Capture the cell that displays the provided text and extract its (x, y) central coordinate. 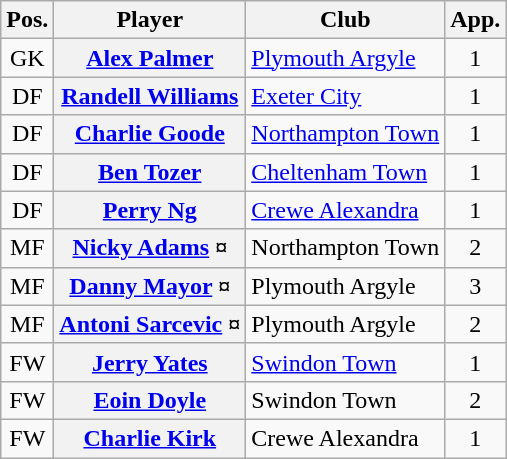
Pos. (28, 20)
Club (346, 20)
Perry Ng (150, 210)
Exeter City (346, 96)
GK (28, 58)
Charlie Goode (150, 134)
Player (150, 20)
Ben Tozer (150, 172)
Charlie Kirk (150, 438)
Randell Williams (150, 96)
Cheltenham Town (346, 172)
3 (476, 286)
Eoin Doyle (150, 400)
Danny Mayor ¤ (150, 286)
App. (476, 20)
Nicky Adams ¤ (150, 248)
Jerry Yates (150, 362)
Alex Palmer (150, 58)
Antoni Sarcevic ¤ (150, 324)
